Return (x, y) of the center of cell containing provided text 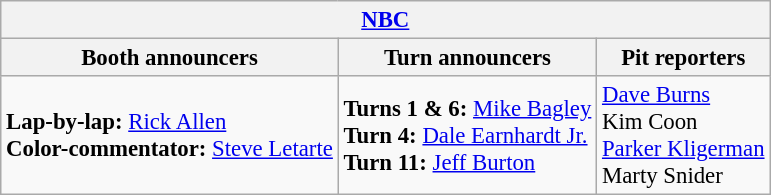
Turn announcers (467, 58)
Dave BurnsKim CoonParker KligermanMarty Snider (684, 136)
Lap-by-lap: Rick AllenColor-commentator: Steve Letarte (170, 136)
Turns 1 & 6: Mike BagleyTurn 4: Dale Earnhardt Jr.Turn 11: Jeff Burton (467, 136)
Booth announcers (170, 58)
NBC (386, 20)
Pit reporters (684, 58)
